Identify which cell holds the provided text, then report its [X, Y] central coordinate. 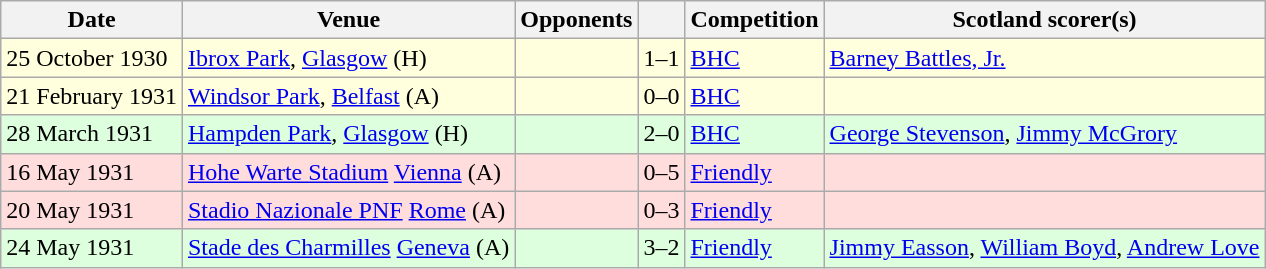
Stadio Nazionale PNF Rome (A) [348, 210]
Jimmy Easson, William Boyd, Andrew Love [1044, 248]
2–0 [662, 134]
Ibrox Park, Glasgow (H) [348, 58]
20 May 1931 [92, 210]
Barney Battles, Jr. [1044, 58]
Windsor Park, Belfast (A) [348, 96]
Date [92, 20]
Venue [348, 20]
1–1 [662, 58]
Scotland scorer(s) [1044, 20]
0–3 [662, 210]
0–5 [662, 172]
0–0 [662, 96]
Hohe Warte Stadium Vienna (A) [348, 172]
24 May 1931 [92, 248]
Hampden Park, Glasgow (H) [348, 134]
Stade des Charmilles Geneva (A) [348, 248]
25 October 1930 [92, 58]
George Stevenson, Jimmy McGrory [1044, 134]
28 March 1931 [92, 134]
Competition [754, 20]
21 February 1931 [92, 96]
Opponents [576, 20]
3–2 [662, 248]
16 May 1931 [92, 172]
